Output the [X, Y] coordinate of the center of the cell containing the given text.  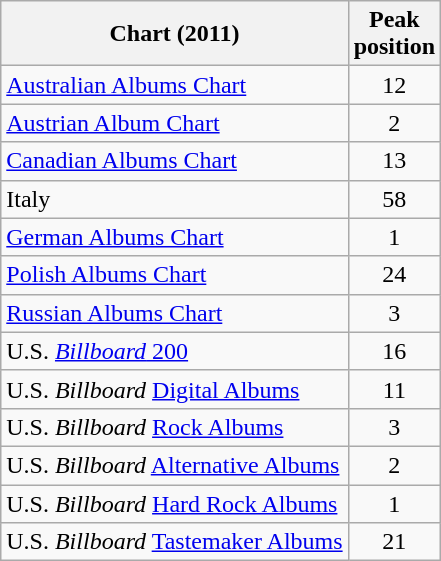
24 [394, 275]
Italy [174, 199]
Austrian Album Chart [174, 123]
U.S. Billboard Digital Albums [174, 389]
German Albums Chart [174, 237]
12 [394, 85]
U.S. Billboard Tastemaker Albums [174, 542]
U.S. Billboard Rock Albums [174, 427]
16 [394, 351]
21 [394, 542]
U.S. Billboard Hard Rock Albums [174, 503]
13 [394, 161]
Canadian Albums Chart [174, 161]
Peakposition [394, 34]
Russian Albums Chart [174, 313]
Australian Albums Chart [174, 85]
11 [394, 389]
U.S. Billboard Alternative Albums [174, 465]
Chart (2011) [174, 34]
U.S. Billboard 200 [174, 351]
58 [394, 199]
Polish Albums Chart [174, 275]
